Return the [x, y] coordinate for the center point of the cell that contains the specified text.  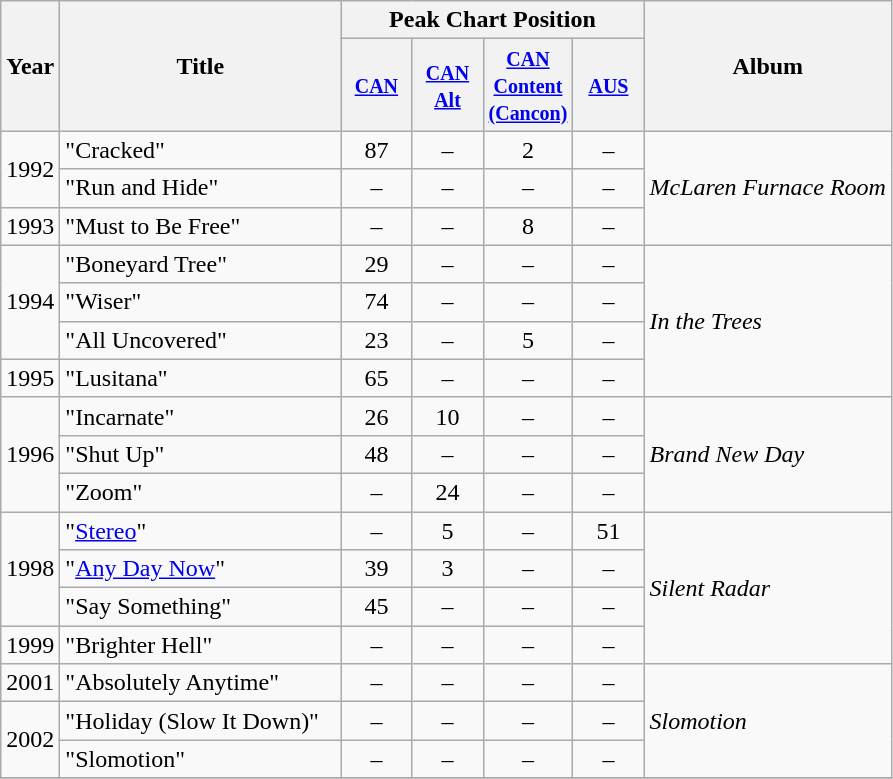
23 [376, 340]
51 [608, 531]
Silent Radar [768, 588]
24 [448, 492]
"Any Day Now" [200, 569]
39 [376, 569]
45 [376, 607]
"Absolutely Anytime" [200, 683]
1992 [30, 169]
1998 [30, 569]
McLaren Furnace Room [768, 188]
"Must to Be Free" [200, 226]
"All Uncovered" [200, 340]
Year [30, 66]
"Stereo" [200, 531]
"Run and Hide" [200, 188]
Album [768, 66]
26 [376, 416]
10 [448, 416]
29 [376, 264]
"Zoom" [200, 492]
"Slomotion" [200, 759]
Brand New Day [768, 454]
"Shut Up" [200, 454]
74 [376, 302]
CAN [376, 85]
"Lusitana" [200, 378]
1993 [30, 226]
"Incarnate" [200, 416]
48 [376, 454]
"Brighter Hell" [200, 645]
2002 [30, 740]
65 [376, 378]
Slomotion [768, 721]
"Wiser" [200, 302]
"Holiday (Slow It Down)" [200, 721]
3 [448, 569]
Peak Chart Position [492, 20]
Title [200, 66]
In the Trees [768, 321]
CAN Content (Cancon) [528, 85]
1996 [30, 454]
"Boneyard Tree" [200, 264]
1995 [30, 378]
CAN Alt [448, 85]
"Say Something" [200, 607]
87 [376, 150]
2 [528, 150]
2001 [30, 683]
"Cracked" [200, 150]
1999 [30, 645]
8 [528, 226]
1994 [30, 302]
AUS [608, 85]
